Detect which cell encompasses the target text, then output its [X, Y] center coordinate. 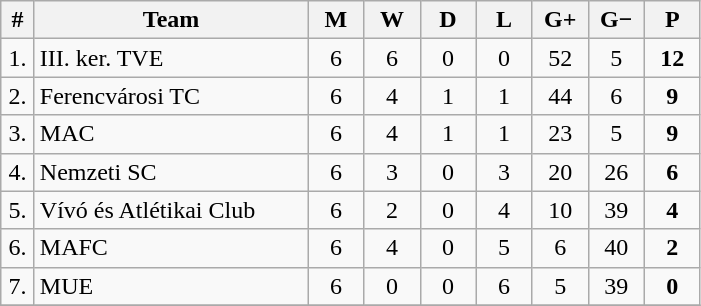
G− [616, 20]
52 [560, 58]
5. [18, 210]
L [504, 20]
4. [18, 172]
III. ker. TVE [171, 58]
6. [18, 248]
20 [560, 172]
10 [560, 210]
G+ [560, 20]
23 [560, 134]
W [392, 20]
Team [171, 20]
P [672, 20]
44 [560, 96]
MAFC [171, 248]
2. [18, 96]
Vívó és Atlétikai Club [171, 210]
D [448, 20]
7. [18, 286]
Nemzeti SC [171, 172]
12 [672, 58]
MUE [171, 286]
26 [616, 172]
3. [18, 134]
40 [616, 248]
1. [18, 58]
M [336, 20]
Ferencvárosi TC [171, 96]
# [18, 20]
MAC [171, 134]
